Output the [X, Y] coordinate of the center of the cell containing the given text.  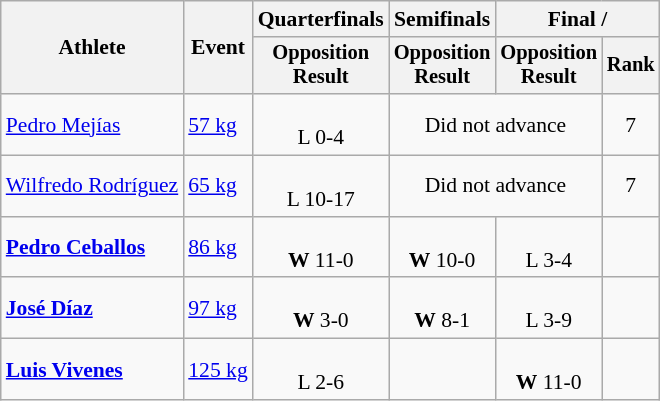
José Díaz [92, 308]
65 kg [218, 186]
W 8-1 [442, 308]
L 2-6 [321, 370]
W 3-0 [321, 308]
Final / [577, 19]
97 kg [218, 308]
Athlete [92, 48]
Semifinals [442, 19]
Pedro Mejías [92, 124]
L 10-17 [321, 186]
L 3-4 [548, 248]
86 kg [218, 248]
Rank [631, 66]
57 kg [218, 124]
Luis Vivenes [92, 370]
Event [218, 48]
Wilfredo Rodríguez [92, 186]
125 kg [218, 370]
L 3-9 [548, 308]
L 0-4 [321, 124]
Pedro Ceballos [92, 248]
Quarterfinals [321, 19]
W 10-0 [442, 248]
